Extract the [X, Y] coordinate from the center of the cell holding the provided text.  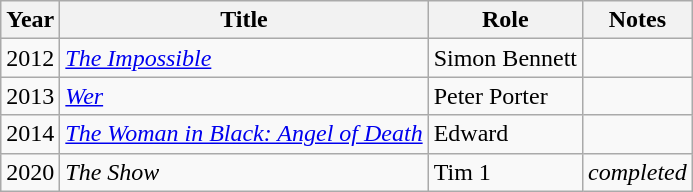
2012 [30, 58]
2013 [30, 96]
Simon Bennett [505, 58]
Title [244, 20]
Role [505, 20]
Peter Porter [505, 96]
2014 [30, 134]
completed [638, 172]
Tim 1 [505, 172]
The Impossible [244, 58]
The Woman in Black: Angel of Death [244, 134]
The Show [244, 172]
Wer [244, 96]
Notes [638, 20]
2020 [30, 172]
Year [30, 20]
Edward [505, 134]
